Search for the cell housing the specified text and yield its (X, Y) center coordinate. 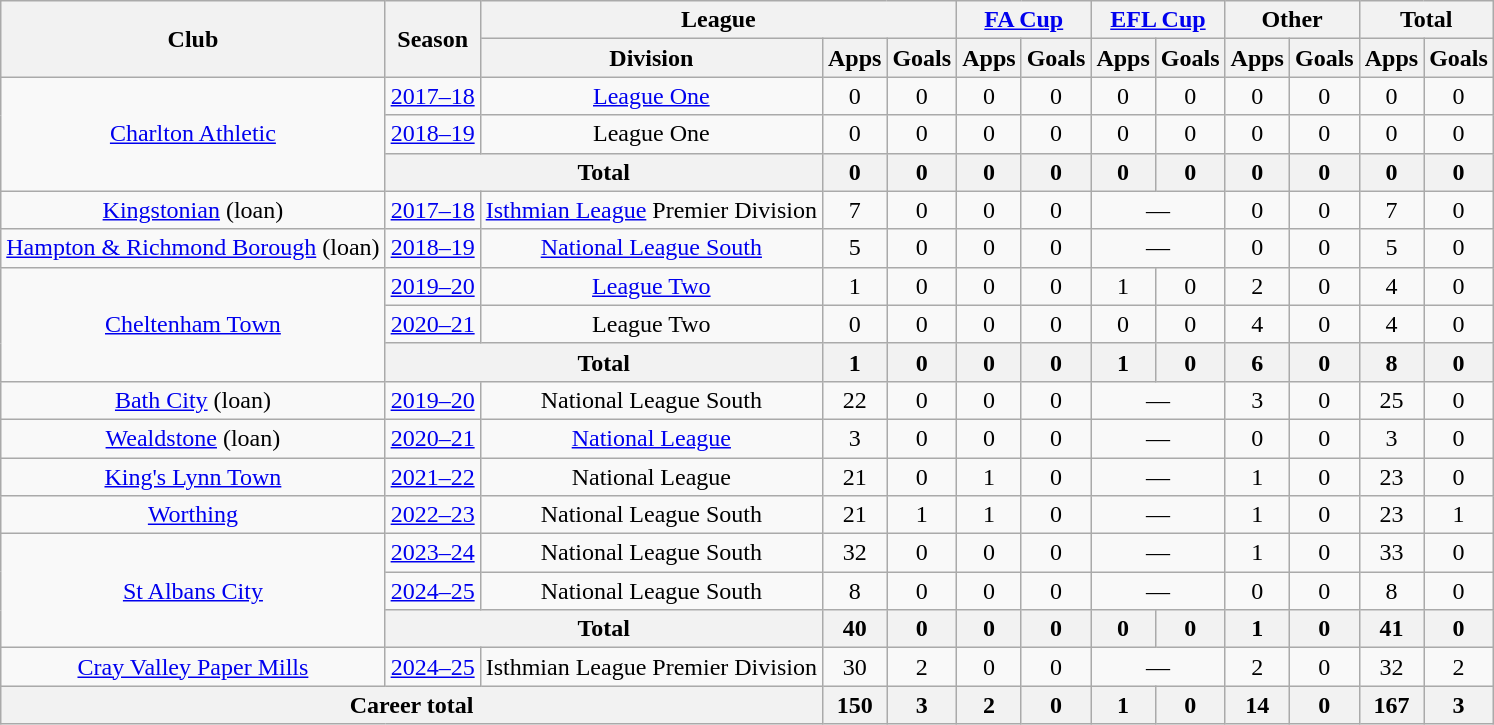
Club (193, 39)
150 (854, 705)
Season (432, 39)
Charlton Athletic (193, 134)
33 (1391, 553)
2022–23 (432, 515)
Hampton & Richmond Borough (loan) (193, 248)
25 (1391, 400)
League (718, 20)
Kingstonian (loan) (193, 210)
40 (854, 629)
167 (1391, 705)
St Albans City (193, 591)
Bath City (loan) (193, 400)
Division (651, 58)
EFL Cup (1158, 20)
2021–22 (432, 477)
2023–24 (432, 553)
Worthing (193, 515)
14 (1257, 705)
King's Lynn Town (193, 477)
Cheltenham Town (193, 324)
Other (1292, 20)
Wealdstone (loan) (193, 438)
FA Cup (1024, 20)
41 (1391, 629)
6 (1257, 362)
30 (854, 667)
22 (854, 400)
Cray Valley Paper Mills (193, 667)
Career total (412, 705)
